Determine the [X, Y] coordinate at the center of the cell enclosing the given text.  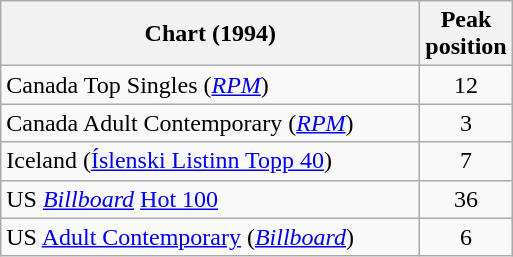
Iceland (Íslenski Listinn Topp 40) [210, 161]
12 [466, 85]
6 [466, 237]
3 [466, 123]
36 [466, 199]
Chart (1994) [210, 34]
US Billboard Hot 100 [210, 199]
Canada Top Singles (RPM) [210, 85]
US Adult Contemporary (Billboard) [210, 237]
7 [466, 161]
Peakposition [466, 34]
Canada Adult Contemporary (RPM) [210, 123]
